For the text-containing cell, return its midpoint in (x, y) coordinate format. 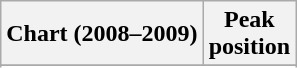
Peakposition (249, 34)
Chart (2008–2009) (102, 34)
